Return the [X, Y] coordinate for the center point of the cell that contains the specified text.  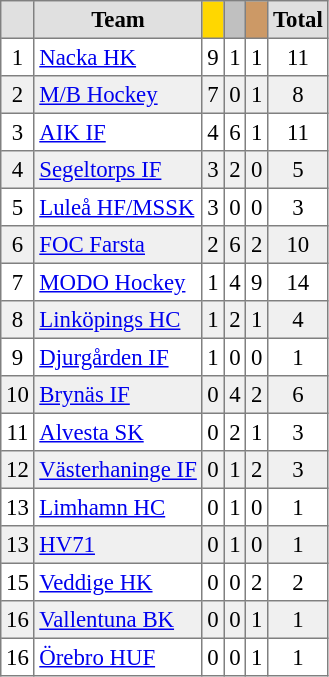
Team [118, 20]
AIK IF [118, 132]
Limhamn HC [118, 507]
Segeltorps IF [118, 170]
Västerhaninge IF [118, 470]
Brynäs IF [118, 395]
Veddige HK [118, 582]
FOC Farsta [118, 245]
14 [298, 282]
Vallentuna BK [118, 620]
Djurgården IF [118, 357]
Luleå HF/MSSK [118, 207]
Alvesta SK [118, 432]
Örebro HUF [118, 657]
Total [298, 20]
Nacka HK [118, 57]
Linköpings HC [118, 320]
M/B Hockey [118, 95]
15 [18, 582]
HV71 [118, 545]
12 [18, 470]
MODO Hockey [118, 282]
